Extract the (X, Y) coordinate from the center of the cell holding the provided text.  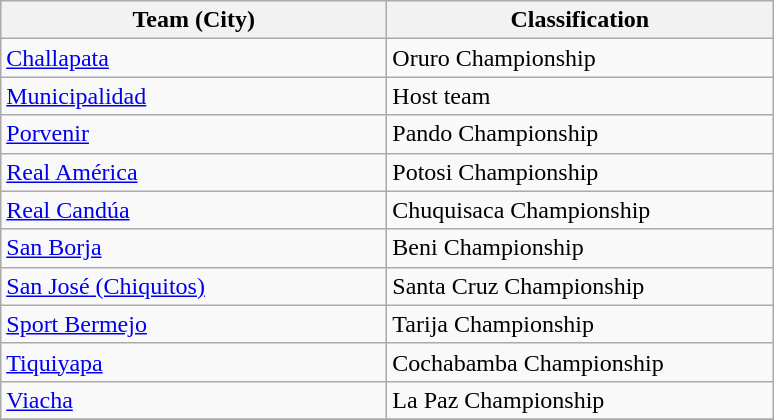
Municipalidad (194, 96)
Challapata (194, 58)
Tiquiyapa (194, 362)
Tarija Championship (580, 324)
San José (Chiquitos) (194, 286)
Porvenir (194, 134)
La Paz Championship (580, 400)
Chuquisaca Championship (580, 210)
Real Candúa (194, 210)
Pando Championship (580, 134)
Sport Bermejo (194, 324)
Beni Championship (580, 248)
Viacha (194, 400)
Real América (194, 172)
Santa Cruz Championship (580, 286)
Oruro Championship (580, 58)
San Borja (194, 248)
Cochabamba Championship (580, 362)
Team (City) (194, 20)
Host team (580, 96)
Potosi Championship (580, 172)
Classification (580, 20)
